Scan for the cell matching the given text and deliver its (X, Y) coordinate at center. 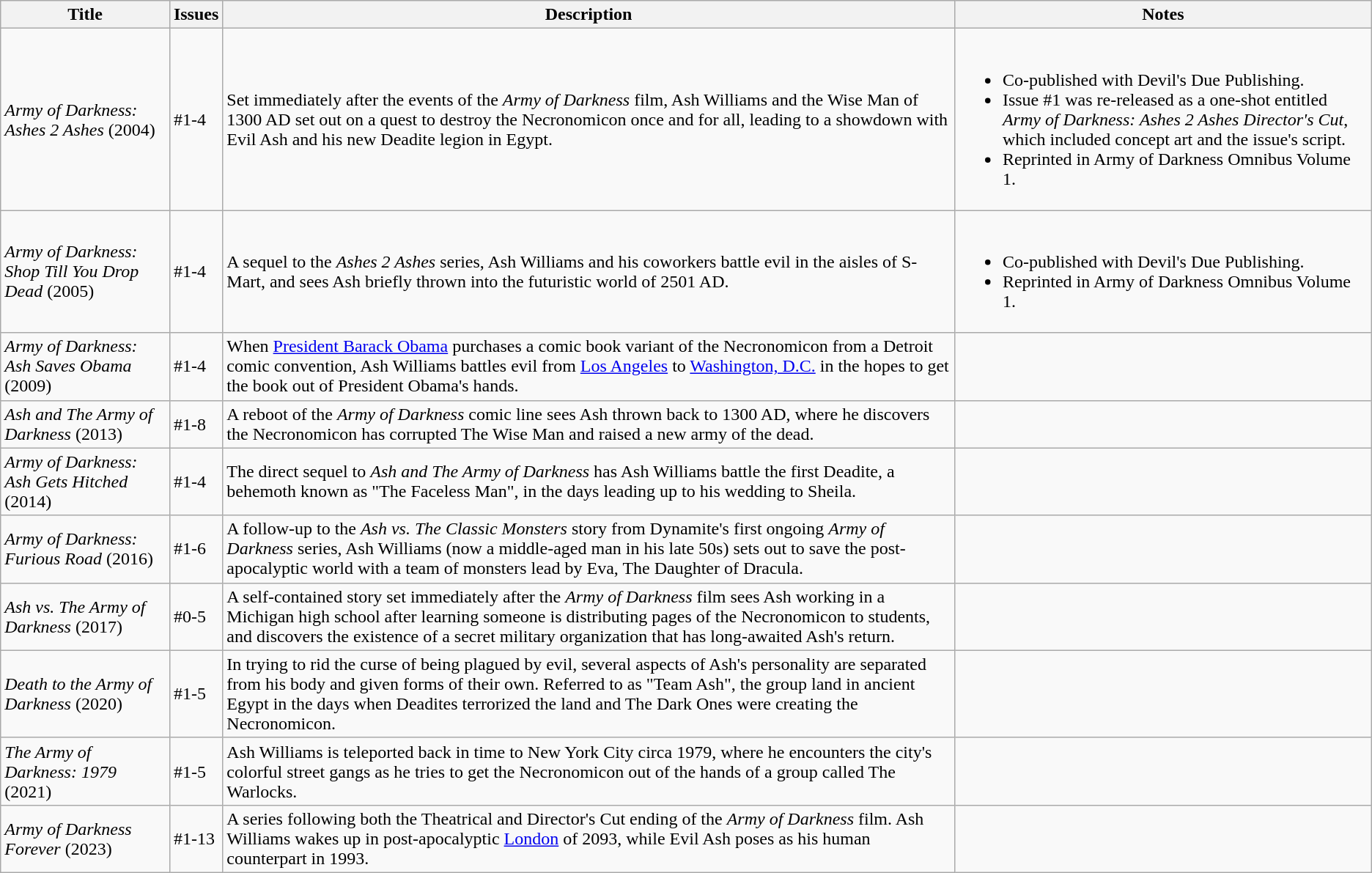
#1-13 (196, 839)
Army of Darkness Forever (2023) (85, 839)
Description (589, 15)
Army of Darkness: Ash Saves Obama (2009) (85, 366)
#1-6 (196, 549)
#0-5 (196, 616)
Co-published with Devil's Due Publishing.Reprinted in Army of Darkness Omnibus Volume 1. (1162, 271)
The Army of Darkness: 1979 (2021) (85, 771)
Title (85, 15)
Death to the Army of Darkness (2020) (85, 693)
Issues (196, 15)
Ash vs. The Army of Darkness (2017) (85, 616)
Army of Darkness: Shop Till You Drop Dead (2005) (85, 271)
Army of Darkness: Ash Gets Hitched (2014) (85, 482)
Army of Darkness: Furious Road (2016) (85, 549)
Army of Darkness: Ashes 2 Ashes (2004) (85, 119)
Notes (1162, 15)
Ash and The Army of Darkness (2013) (85, 424)
#1-8 (196, 424)
